Return the [X, Y] coordinate for the center point of the cell that contains the specified text.  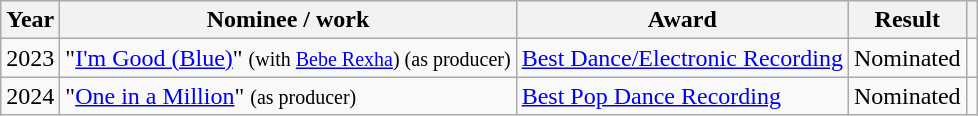
Result [907, 20]
Nominee / work [288, 20]
Best Dance/Electronic Recording [682, 58]
Year [30, 20]
Best Pop Dance Recording [682, 96]
"One in a Million" (as producer) [288, 96]
Award [682, 20]
"I'm Good (Blue)" (with Bebe Rexha) (as producer) [288, 58]
2023 [30, 58]
2024 [30, 96]
